Pinpoint the cell where the given text exists, returning its (x, y) midpoint coordinate. 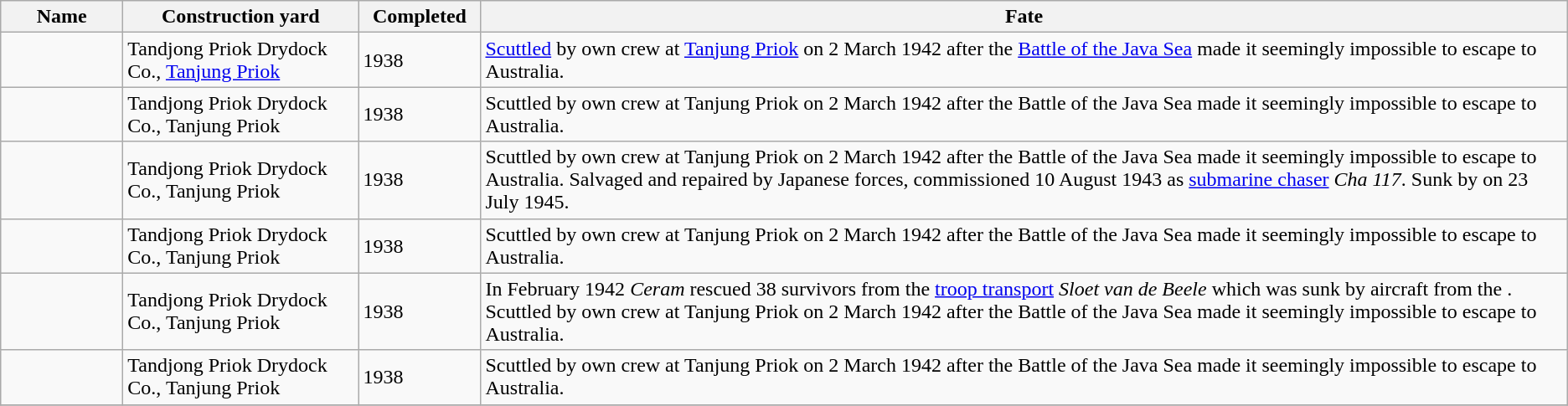
Construction yard (241, 17)
Name (62, 17)
Fate (1024, 17)
Completed (420, 17)
